Locate the cell with the specified text and output its (X, Y) center coordinate. 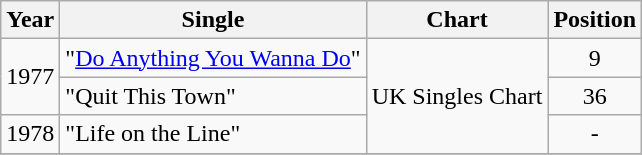
Single (213, 20)
Year (30, 20)
36 (595, 96)
1977 (30, 77)
1978 (30, 134)
Chart (457, 20)
Position (595, 20)
"Do Anything You Wanna Do" (213, 58)
"Quit This Town" (213, 96)
"Life on the Line" (213, 134)
9 (595, 58)
- (595, 134)
UK Singles Chart (457, 96)
